Detect which cell encompasses the target text, then output its [x, y] center coordinate. 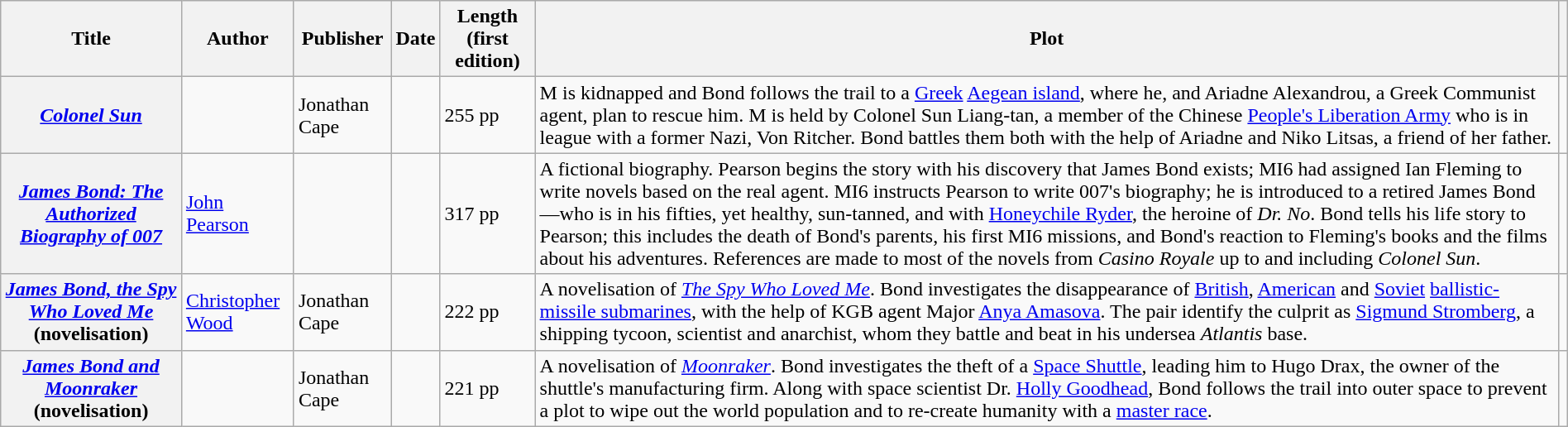
222 pp [488, 312]
James Bond: The Authorized Biography of 007 [91, 213]
Plot [1047, 39]
Date [415, 39]
Publisher [342, 39]
John Pearson [237, 213]
James Bond and Moonraker (novelisation) [91, 388]
Title [91, 39]
Colonel Sun [91, 115]
Author [237, 39]
Christopher Wood [237, 312]
221 pp [488, 388]
255 pp [488, 115]
317 pp [488, 213]
Length (first edition) [488, 39]
James Bond, the Spy Who Loved Me (novelisation) [91, 312]
